From the cell containing the given text, extract its center point as (x, y) coordinate. 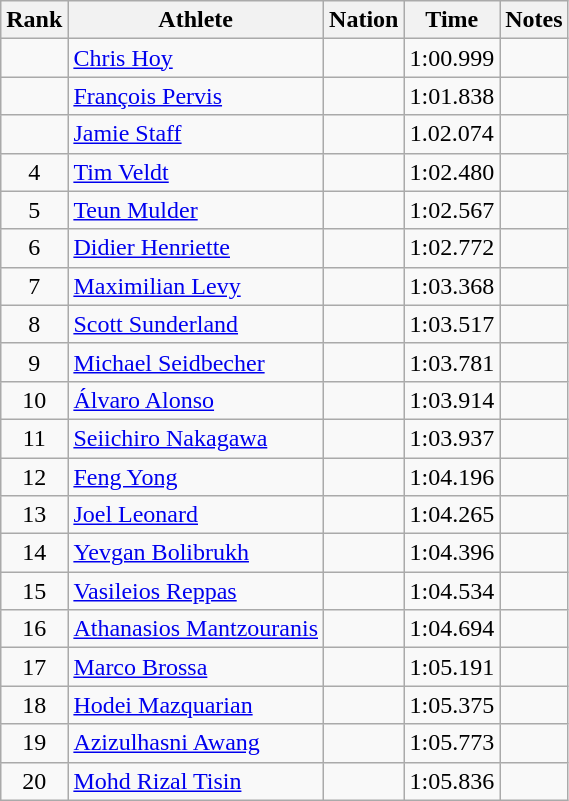
Seiichiro Nakagawa (196, 438)
15 (34, 591)
Notes (534, 20)
19 (34, 743)
Azizulhasni Awang (196, 743)
8 (34, 324)
Didier Henriette (196, 248)
1:01.838 (452, 96)
Athlete (196, 20)
1:04.396 (452, 553)
1:03.914 (452, 400)
12 (34, 477)
Yevgan Bolibrukh (196, 553)
1:02.480 (452, 172)
Athanasios Mantzouranis (196, 629)
14 (34, 553)
Jamie Staff (196, 134)
1:00.999 (452, 58)
11 (34, 438)
Rank (34, 20)
1:02.772 (452, 248)
1:04.534 (452, 591)
13 (34, 515)
1.02.074 (452, 134)
10 (34, 400)
1:03.781 (452, 362)
7 (34, 286)
Álvaro Alonso (196, 400)
Time (452, 20)
Marco Brossa (196, 667)
Feng Yong (196, 477)
1:05.836 (452, 781)
1:05.375 (452, 705)
Maximilian Levy (196, 286)
François Pervis (196, 96)
Scott Sunderland (196, 324)
1:03.517 (452, 324)
Chris Hoy (196, 58)
4 (34, 172)
Tim Veldt (196, 172)
1:03.937 (452, 438)
Nation (364, 20)
16 (34, 629)
17 (34, 667)
5 (34, 210)
1:02.567 (452, 210)
Mohd Rizal Tisin (196, 781)
1:04.265 (452, 515)
1:04.694 (452, 629)
Hodei Mazquarian (196, 705)
Teun Mulder (196, 210)
Michael Seidbecher (196, 362)
Vasileios Reppas (196, 591)
9 (34, 362)
1:03.368 (452, 286)
18 (34, 705)
1:05.191 (452, 667)
1:05.773 (452, 743)
6 (34, 248)
20 (34, 781)
Joel Leonard (196, 515)
1:04.196 (452, 477)
